Identify which cell holds the provided text, then report its (X, Y) central coordinate. 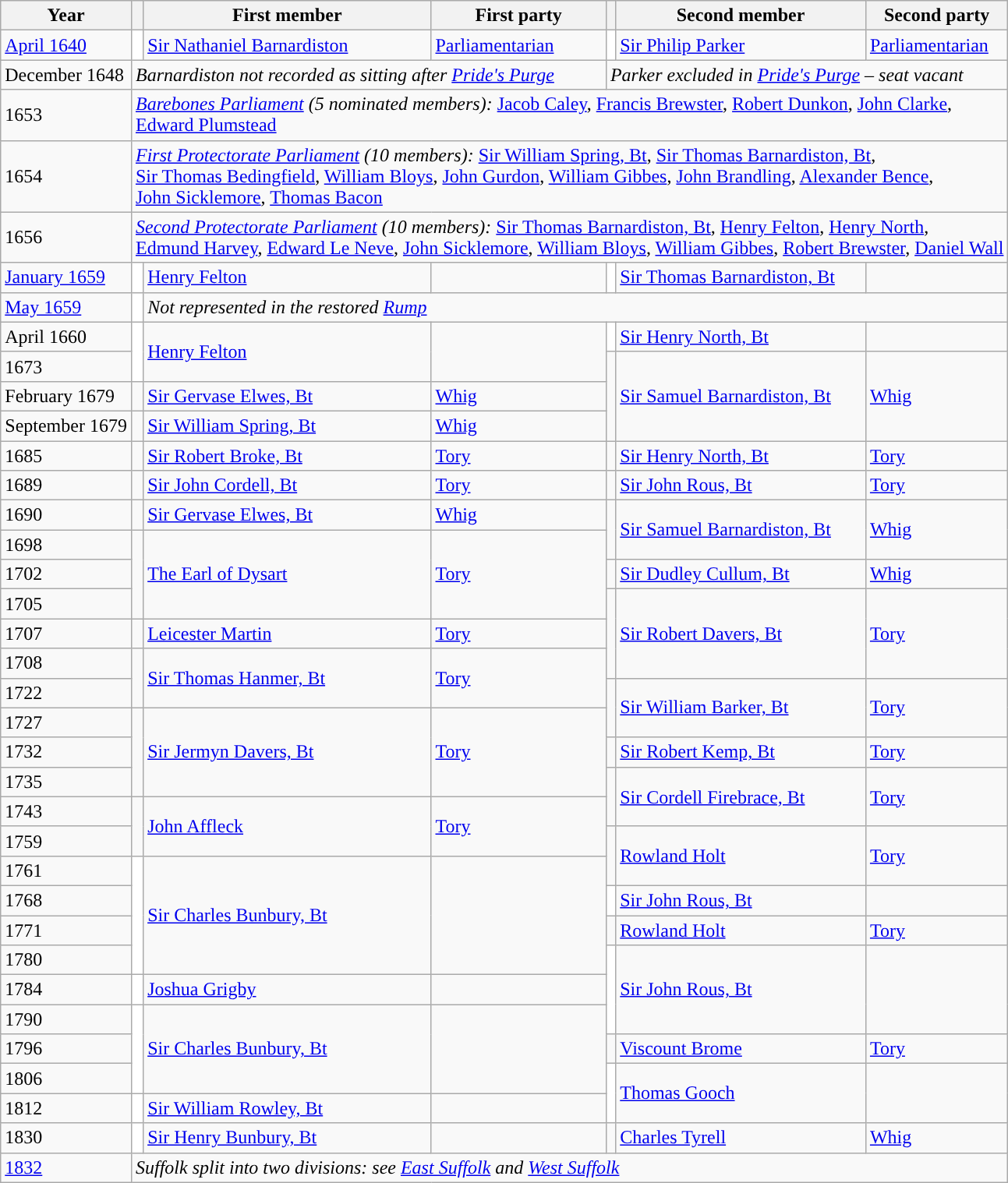
Second party (937, 16)
April 1640 (66, 45)
September 1679 (66, 426)
Sir Henry Bunbury, Bt (287, 1138)
1722 (66, 693)
Sir Robert Davers, Bt (741, 634)
1732 (66, 752)
1771 (66, 930)
Sir William Spring, Bt (287, 426)
The Earl of Dysart (287, 574)
Not represented in the restored Rump (575, 307)
1735 (66, 782)
Sir Jermyn Davers, Bt (287, 752)
1768 (66, 900)
1656 (66, 237)
1790 (66, 1019)
December 1648 (66, 75)
Sir Philip Parker (741, 45)
1707 (66, 634)
1806 (66, 1079)
1830 (66, 1138)
John Affleck (287, 826)
Thomas Gooch (741, 1093)
1673 (66, 366)
Joshua Grigby (287, 990)
1702 (66, 574)
February 1679 (66, 396)
1653 (66, 115)
1689 (66, 486)
Sir Robert Broke, Bt (287, 456)
January 1659 (66, 277)
1690 (66, 515)
May 1659 (66, 307)
Parker excluded in Pride's Purge – seat vacant (807, 75)
Second member (741, 16)
Sir William Barker, Bt (741, 708)
1708 (66, 663)
1796 (66, 1049)
Sir Dudley Cullum, Bt (741, 574)
Sir Robert Kemp, Bt (741, 752)
1685 (66, 456)
1812 (66, 1108)
Year (66, 16)
Barnardiston not recorded as sitting after Pride's Purge (368, 75)
1780 (66, 960)
1784 (66, 990)
First party (518, 16)
Sir John Cordell, Bt (287, 486)
Sir Thomas Hanmer, Bt (287, 678)
1705 (66, 604)
1832 (66, 1167)
1727 (66, 722)
Sir Nathaniel Barnardiston (287, 45)
Barebones Parliament (5 nominated members): Jacob Caley, Francis Brewster, Robert Dunkon, John Clarke, Edward Plumstead (569, 115)
1654 (66, 176)
1743 (66, 811)
Sir Thomas Barnardiston, Bt (741, 277)
Suffolk split into two divisions: see East Suffolk and West Suffolk (569, 1167)
Sir Cordell Firebrace, Bt (741, 796)
1759 (66, 841)
April 1660 (66, 337)
1761 (66, 870)
Leicester Martin (287, 634)
First member (287, 16)
1698 (66, 545)
Charles Tyrell (741, 1138)
Viscount Brome (741, 1049)
Sir William Rowley, Bt (287, 1108)
